Provide the [X, Y] coordinate of the cell's center where the given text is located.  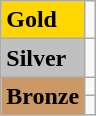
Gold [43, 20]
Silver [43, 58]
Bronze [43, 96]
